Detect which cell encompasses the target text, then output its [X, Y] center coordinate. 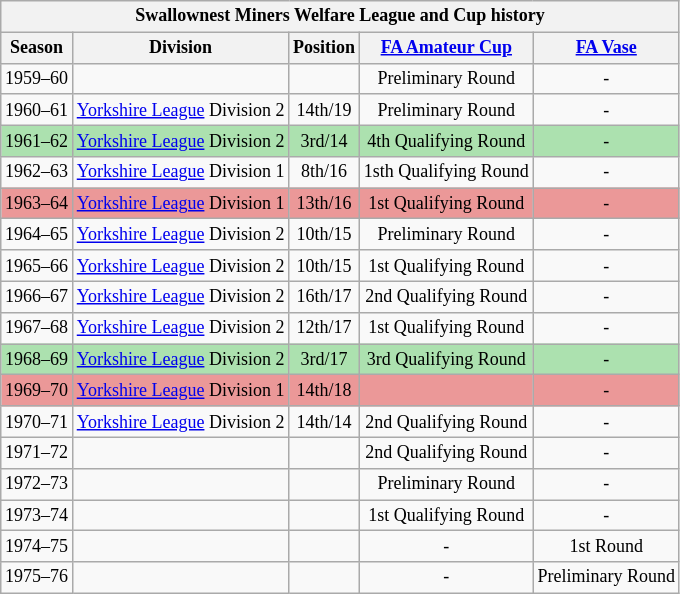
1959–60 [37, 78]
1967–68 [37, 328]
1970–71 [37, 422]
1963–64 [37, 204]
Division [180, 48]
13th/16 [324, 204]
14th/19 [324, 110]
1968–69 [37, 360]
1975–76 [37, 578]
Position [324, 48]
3rd/17 [324, 360]
1st Round [606, 546]
16th/17 [324, 296]
3rd/14 [324, 140]
Swallownest Miners Welfare League and Cup history [340, 16]
1sth Qualifying Round [446, 172]
1962–63 [37, 172]
4th Qualifying Round [446, 140]
1964–65 [37, 234]
1966–67 [37, 296]
1974–75 [37, 546]
3rd Qualifying Round [446, 360]
1972–73 [37, 484]
1960–61 [37, 110]
Season [37, 48]
1971–72 [37, 452]
1961–62 [37, 140]
1965–66 [37, 266]
FA Vase [606, 48]
8th/16 [324, 172]
14th/14 [324, 422]
12th/17 [324, 328]
1973–74 [37, 516]
14th/18 [324, 390]
1969–70 [37, 390]
FA Amateur Cup [446, 48]
